Pinpoint the cell where the given text exists, returning its (X, Y) midpoint coordinate. 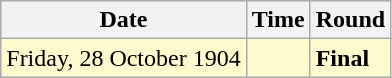
Final (350, 58)
Friday, 28 October 1904 (124, 58)
Round (350, 20)
Date (124, 20)
Time (278, 20)
